Identify which cell holds the provided text, then report its [X, Y] central coordinate. 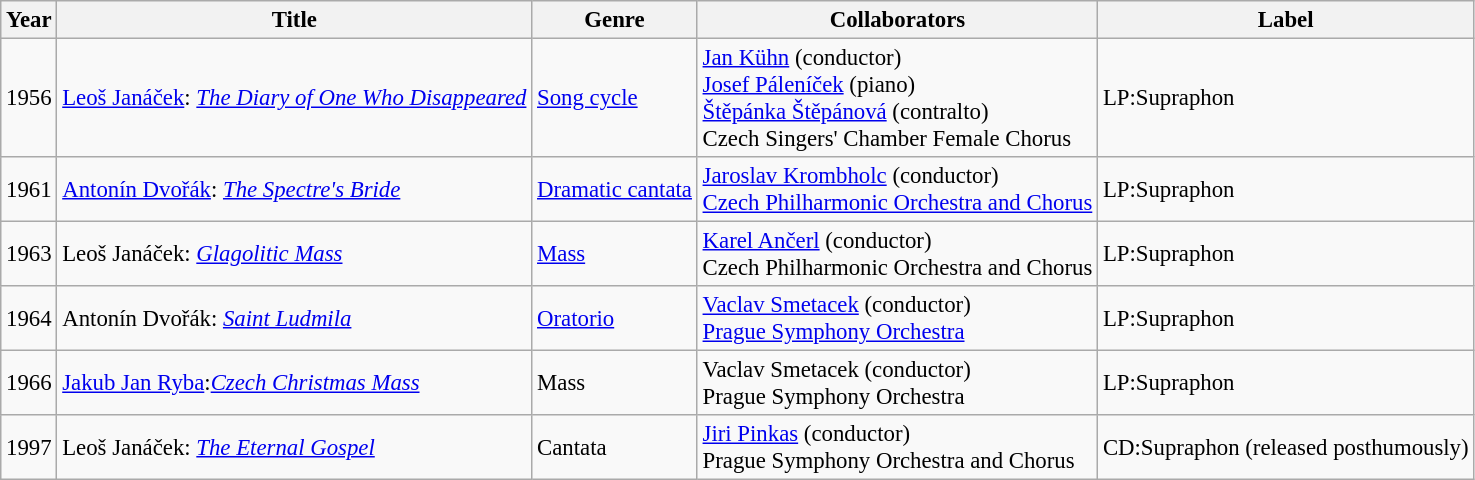
Year [29, 20]
1963 [29, 254]
Jakub Jan Ryba:Czech Christmas Mass [294, 384]
Leoš Janáček: Glagolitic Mass [294, 254]
1961 [29, 190]
1956 [29, 98]
Leoš Janáček: The Diary of One Who Disappeared [294, 98]
1966 [29, 384]
Antonín Dvořák: Saint Ludmila [294, 318]
Dramatic cantata [615, 190]
Title [294, 20]
Song cycle [615, 98]
Antonín Dvořák: The Spectre's Bride [294, 190]
Collaborators [897, 20]
Genre [615, 20]
Karel Ančerl (conductor)Czech Philharmonic Orchestra and Chorus [897, 254]
1964 [29, 318]
Jan Kühn (conductor)Josef Páleníček (piano)Štěpánka Štěpánová (contralto)Czech Singers' Chamber Female Chorus [897, 98]
Label [1286, 20]
Jaroslav Krombholc (conductor)Czech Philharmonic Orchestra and Chorus [897, 190]
Oratorio [615, 318]
